Determine the (x, y) coordinate at the center of the cell enclosing the given text.  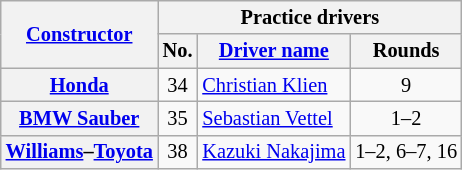
34 (178, 85)
Sebastian Vettel (274, 118)
1–2 (406, 118)
Driver name (274, 51)
Williams–Toyota (80, 152)
Constructor (80, 34)
Rounds (406, 51)
BMW Sauber (80, 118)
38 (178, 152)
Practice drivers (310, 17)
Christian Klien (274, 85)
No. (178, 51)
1–2, 6–7, 16 (406, 152)
35 (178, 118)
Kazuki Nakajima (274, 152)
9 (406, 85)
Honda (80, 85)
